Locate the cell with the specified text and output its [X, Y] center coordinate. 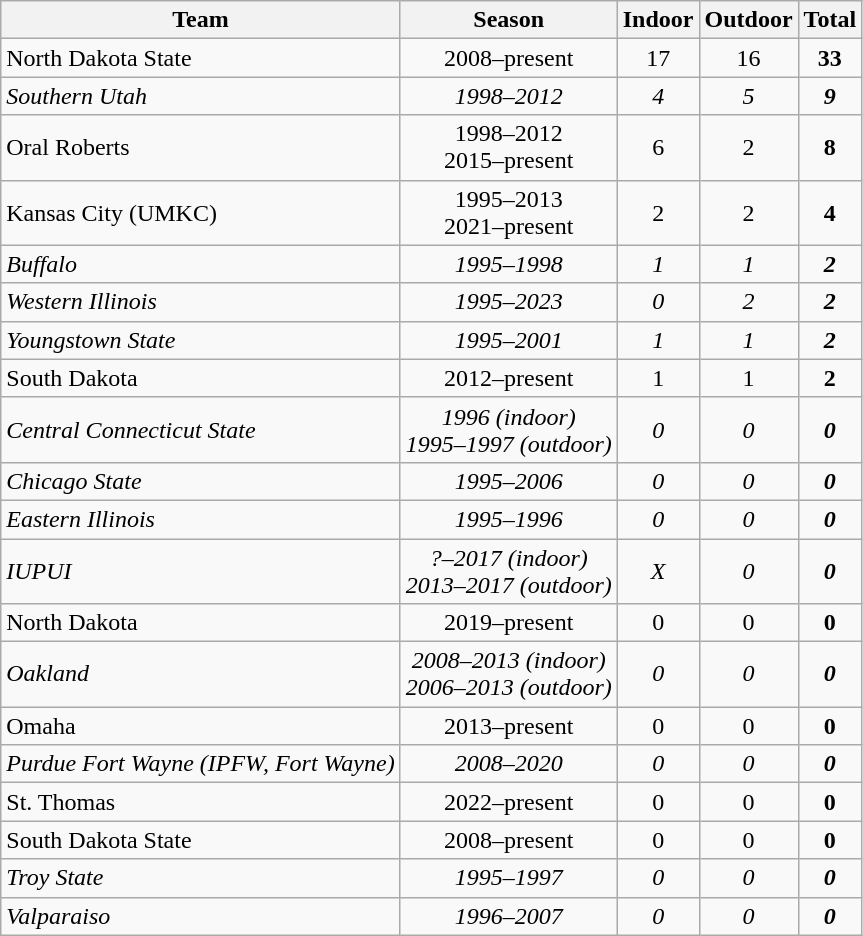
6 [658, 148]
5 [748, 96]
1996 (indoor)1995–1997 (outdoor) [508, 430]
1995–1996 [508, 519]
1995–20132021–present [508, 212]
?–2017 (indoor)2013–2017 (outdoor) [508, 570]
17 [658, 58]
9 [830, 96]
Omaha [200, 726]
1995–1998 [508, 264]
IUPUI [200, 570]
2012–present [508, 378]
Team [200, 20]
Troy State [200, 878]
1998–20122015–present [508, 148]
St. Thomas [200, 802]
Purdue Fort Wayne (IPFW, Fort Wayne) [200, 764]
16 [748, 58]
Eastern Illinois [200, 519]
Valparaiso [200, 916]
Youngstown State [200, 340]
2008–2020 [508, 764]
Oral Roberts [200, 148]
2013–present [508, 726]
Kansas City (UMKC) [200, 212]
South Dakota [200, 378]
Outdoor [748, 20]
1995–1997 [508, 878]
2022–present [508, 802]
2008–2013 (indoor)2006–2013 (outdoor) [508, 674]
Southern Utah [200, 96]
1998–2012 [508, 96]
1996–2007 [508, 916]
X [658, 570]
Chicago State [200, 481]
North Dakota [200, 623]
1995–2001 [508, 340]
Oakland [200, 674]
South Dakota State [200, 840]
North Dakota State [200, 58]
Season [508, 20]
Total [830, 20]
1995–2006 [508, 481]
Central Connecticut State [200, 430]
Buffalo [200, 264]
8 [830, 148]
1995–2023 [508, 302]
Western Illinois [200, 302]
Indoor [658, 20]
2019–present [508, 623]
33 [830, 58]
